Find where the given text appears and provide that cell's center as (x, y) coordinate. 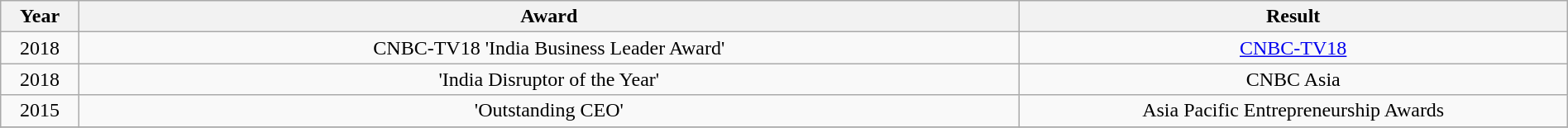
2015 (40, 111)
Result (1293, 17)
'Outstanding CEO' (549, 111)
CNBC-TV18 (1293, 48)
Asia Pacific Entrepreneurship Awards (1293, 111)
Year (40, 17)
CNBC Asia (1293, 79)
CNBC-TV18 'India Business Leader Award' (549, 48)
Award (549, 17)
'India Disruptor of the Year' (549, 79)
